Search for the cell housing the specified text and yield its (x, y) center coordinate. 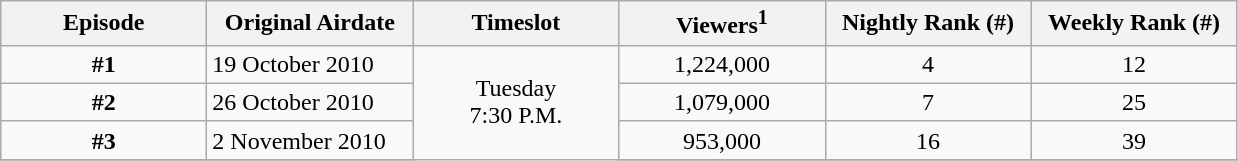
#3 (104, 140)
39 (1134, 140)
7 (928, 102)
Weekly Rank (#) (1134, 24)
12 (1134, 64)
Viewers1 (722, 24)
4 (928, 64)
#1 (104, 64)
Episode (104, 24)
Nightly Rank (#) (928, 24)
Timeslot (516, 24)
26 October 2010 (310, 102)
1,079,000 (722, 102)
#2 (104, 102)
25 (1134, 102)
1,224,000 (722, 64)
953,000 (722, 140)
Tuesday7:30 P.M. (516, 102)
Original Airdate (310, 24)
16 (928, 140)
2 November 2010 (310, 140)
19 October 2010 (310, 64)
